Find where the given text appears and provide that cell's center as (X, Y) coordinate. 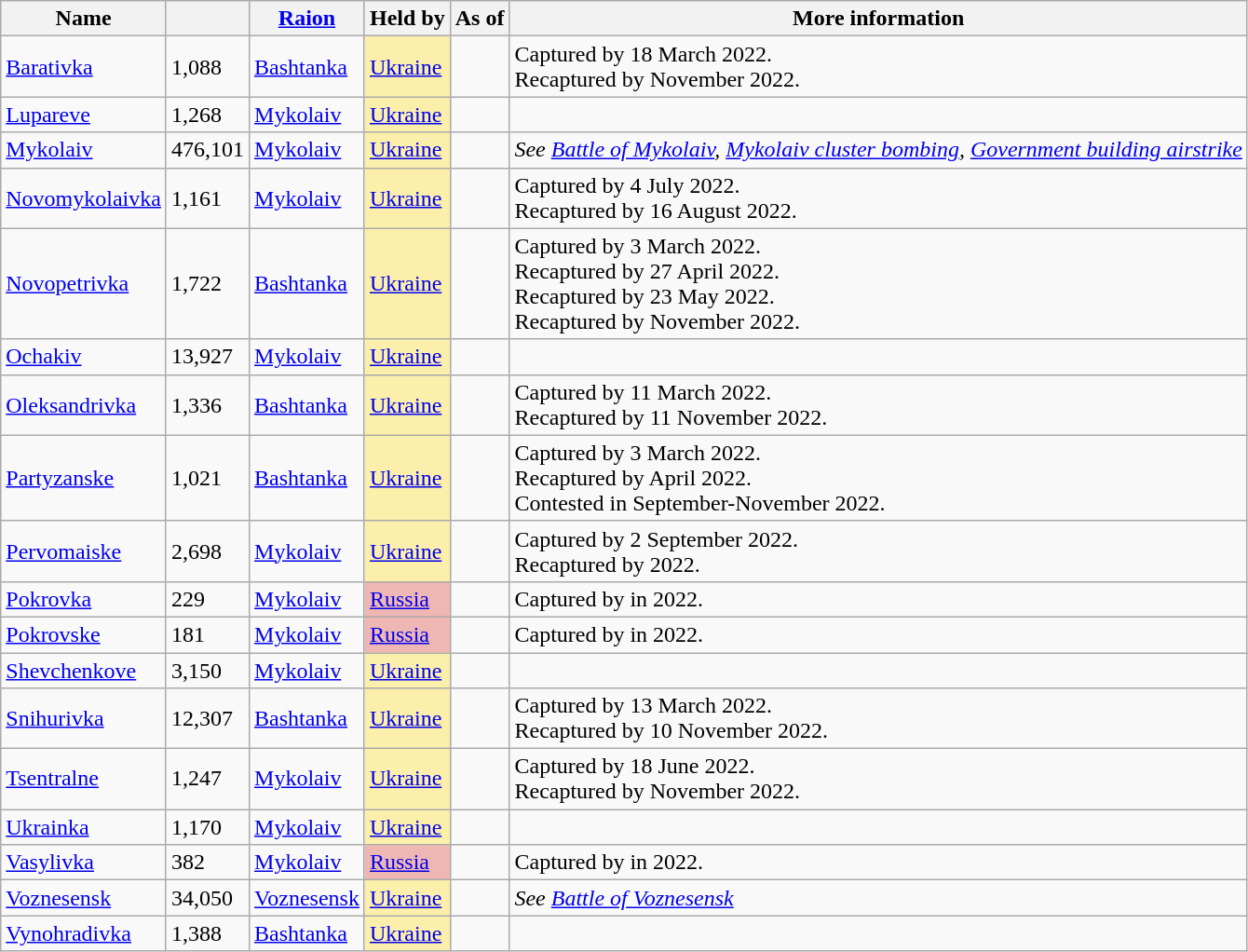
Barativka (84, 67)
Novopetrivka (84, 283)
Lupareve (84, 115)
As of (480, 19)
Captured by 18 June 2022.Recaptured by November 2022. (878, 779)
3,150 (207, 670)
Captured by 2 September 2022.Recaptured by 2022. (878, 551)
Ukrainka (84, 827)
See Battle of Voznesensk (878, 898)
1,088 (207, 67)
Oleksandrivka (84, 404)
Pokrovka (84, 599)
Held by (407, 19)
1,021 (207, 478)
Partyzanske (84, 478)
Pervomaiske (84, 551)
34,050 (207, 898)
Raion (307, 19)
Tsentralne (84, 779)
Captured by 3 March 2022.Recaptured by 27 April 2022.Recaptured by 23 May 2022.Recaptured by November 2022. (878, 283)
12,307 (207, 719)
Shevchenkove (84, 670)
Captured by 18 March 2022.Recaptured by November 2022. (878, 67)
Pokrovske (84, 634)
476,101 (207, 150)
1,388 (207, 933)
Name (84, 19)
Vasylivka (84, 863)
Captured by 11 March 2022.Recaptured by 11 November 2022. (878, 404)
1,161 (207, 197)
181 (207, 634)
Captured by 13 March 2022. Recaptured by 10 November 2022. (878, 719)
1,268 (207, 115)
229 (207, 599)
2,698 (207, 551)
382 (207, 863)
See Battle of Mykolaiv, Mykolaiv cluster bombing, Government building airstrike (878, 150)
Snihurivka (84, 719)
1,336 (207, 404)
Captured by 3 March 2022.Recaptured by April 2022. Contested in September-November 2022. (878, 478)
1,722 (207, 283)
Vynohradivka (84, 933)
1,170 (207, 827)
Ochakiv (84, 357)
More information (878, 19)
Captured by 4 July 2022.Recaptured by 16 August 2022. (878, 197)
Novomykolaivka (84, 197)
13,927 (207, 357)
1,247 (207, 779)
